From the cell containing the given text, extract its center point as [X, Y] coordinate. 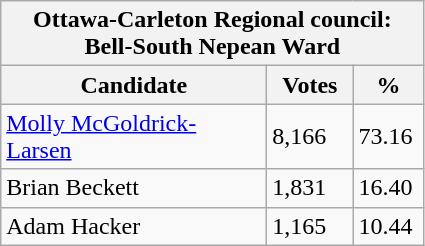
Ottawa-Carleton Regional council: Bell-South Nepean Ward [212, 34]
% [388, 85]
73.16 [388, 136]
Molly McGoldrick-Larsen [134, 136]
Brian Beckett [134, 188]
Candidate [134, 85]
Votes [310, 85]
16.40 [388, 188]
1,165 [310, 226]
1,831 [310, 188]
10.44 [388, 226]
8,166 [310, 136]
Adam Hacker [134, 226]
